From the cell containing the given text, extract its center point as (x, y) coordinate. 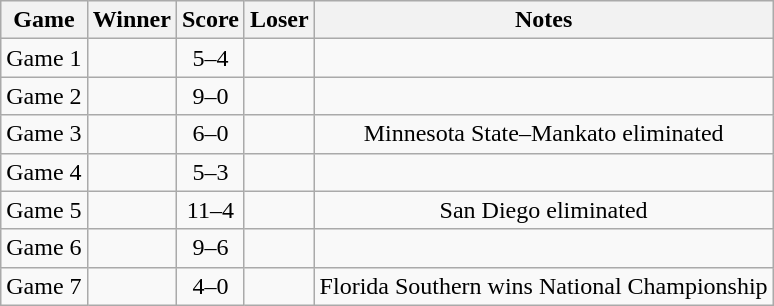
Game 2 (44, 96)
Notes (544, 20)
Game 1 (44, 58)
Loser (279, 20)
9–0 (210, 96)
San Diego eliminated (544, 210)
4–0 (210, 286)
Game 6 (44, 248)
Florida Southern wins National Championship (544, 286)
Score (210, 20)
Game 5 (44, 210)
5–3 (210, 172)
5–4 (210, 58)
Game 7 (44, 286)
Game 4 (44, 172)
Winner (132, 20)
Minnesota State–Mankato eliminated (544, 134)
6–0 (210, 134)
11–4 (210, 210)
Game (44, 20)
Game 3 (44, 134)
9–6 (210, 248)
